Return [x, y] of the center of cell containing provided text 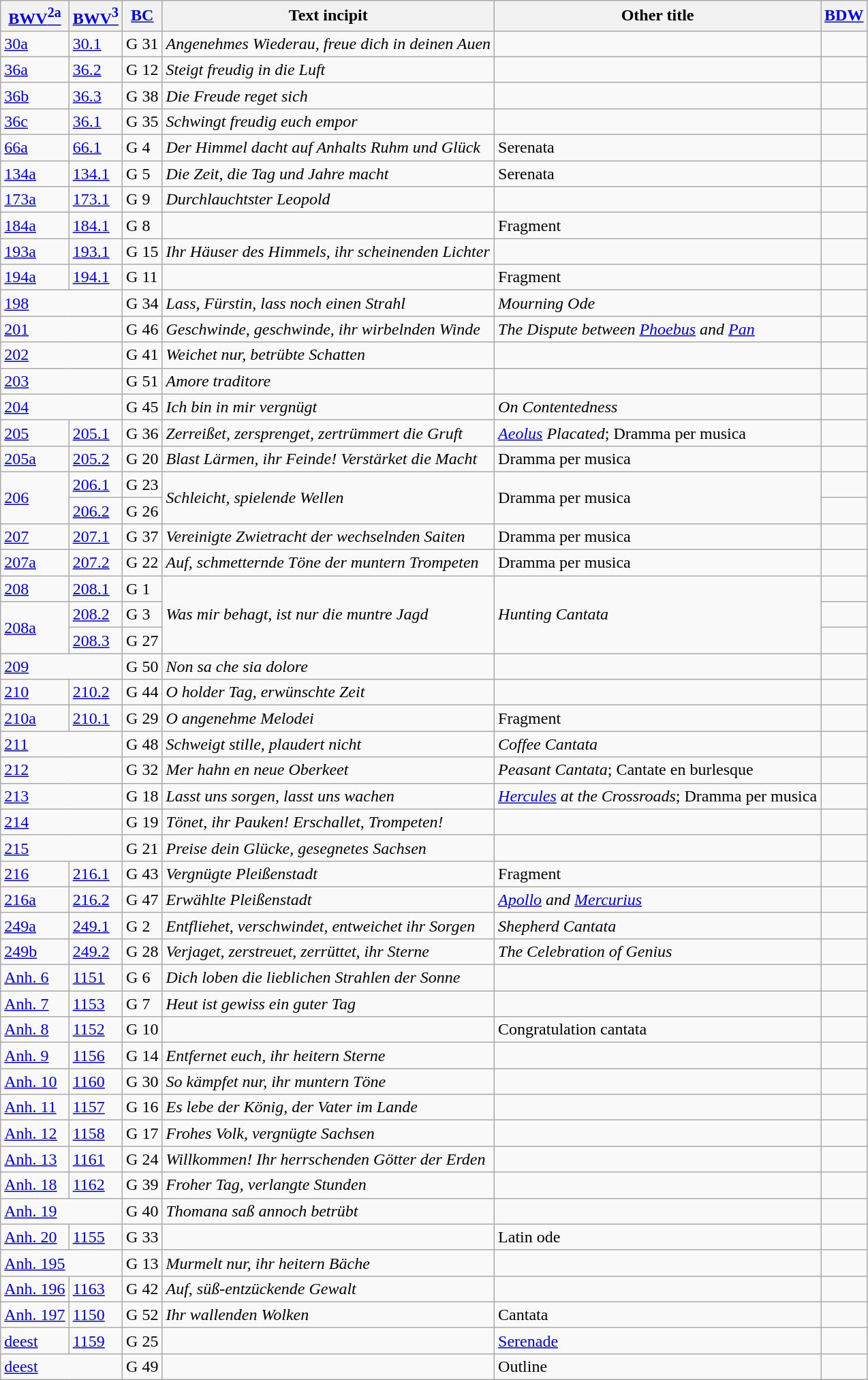
206 [35, 497]
208.2 [95, 615]
O holder Tag, erwünschte Zeit [328, 692]
G 42 [142, 1289]
1161 [95, 1159]
205a [35, 459]
G 31 [142, 44]
G 40 [142, 1211]
Anh. 12 [35, 1133]
216.2 [95, 900]
G 32 [142, 770]
216.1 [95, 874]
249.2 [95, 951]
G 37 [142, 536]
204 [61, 407]
216 [35, 874]
30a [35, 44]
Anh. 19 [61, 1211]
249b [35, 951]
Anh. 195 [61, 1263]
Anh. 196 [35, 1289]
Preise dein Glücke, gesegnetes Sachsen [328, 848]
Latin ode [658, 1237]
208.3 [95, 641]
Es lebe der König, der Vater im Lande [328, 1107]
O angenehme Melodei [328, 718]
Anh. 13 [35, 1159]
Shepherd Cantata [658, 925]
Blast Lärmen, ihr Feinde! Verstärket die Macht [328, 459]
Thomana saß annoch betrübt [328, 1211]
Schweigt stille, plaudert nicht [328, 744]
G 30 [142, 1082]
Anh. 10 [35, 1082]
Erwählte Pleißenstadt [328, 900]
G 49 [142, 1366]
249.1 [95, 925]
Murmelt nur, ihr heitern Bäche [328, 1263]
BC [142, 16]
G 39 [142, 1185]
184.1 [95, 226]
G 47 [142, 900]
Die Zeit, die Tag und Jahre macht [328, 174]
Vergnügte Pleißenstadt [328, 874]
Schleicht, spielende Wellen [328, 497]
Non sa che sia dolore [328, 666]
Text incipit [328, 16]
1152 [95, 1030]
1155 [95, 1237]
BDW [844, 16]
Durchlauchtster Leopold [328, 200]
G 34 [142, 303]
Verjaget, zerstreuet, zerrüttet, ihr Sterne [328, 951]
Ihr wallenden Wolken [328, 1315]
205.1 [95, 433]
173.1 [95, 200]
The Celebration of Genius [658, 951]
194a [35, 277]
Serenade [658, 1340]
G 23 [142, 485]
249a [35, 925]
Schwingt freudig euch empor [328, 121]
G 11 [142, 277]
G 45 [142, 407]
1153 [95, 1004]
207.2 [95, 563]
Mourning Ode [658, 303]
207.1 [95, 536]
1159 [95, 1340]
Other title [658, 16]
1156 [95, 1056]
G 29 [142, 718]
Zerreißet, zersprenget, zertrümmert die Gruft [328, 433]
G 2 [142, 925]
Der Himmel dacht auf Anhalts Ruhm und Glück [328, 148]
209 [61, 666]
Peasant Cantata; Cantate en burlesque [658, 770]
Auf, schmetternde Töne der muntern Trompeten [328, 563]
206.2 [95, 510]
G 14 [142, 1056]
207 [35, 536]
G 15 [142, 251]
Entfernet euch, ihr heitern Sterne [328, 1056]
BWV2a [35, 16]
134a [35, 174]
Ihr Häuser des Himmels, ihr scheinenden Lichter [328, 251]
210 [35, 692]
G 20 [142, 459]
G 18 [142, 796]
Froher Tag, verlangte Stunden [328, 1185]
G 10 [142, 1030]
173a [35, 200]
G 46 [142, 329]
203 [61, 381]
36.2 [95, 70]
G 19 [142, 822]
G 4 [142, 148]
1163 [95, 1289]
Was mir behagt, ist nur die muntre Jagd [328, 615]
213 [61, 796]
Outline [658, 1366]
The Dispute between Phoebus and Pan [658, 329]
G 33 [142, 1237]
Anh. 9 [35, 1056]
Vereinigte Zwietracht der wechselnden Saiten [328, 536]
208.1 [95, 589]
Congratulation cantata [658, 1030]
208a [35, 628]
36c [35, 121]
G 26 [142, 510]
1151 [95, 978]
G 8 [142, 226]
215 [61, 848]
G 38 [142, 95]
210.2 [95, 692]
G 44 [142, 692]
Anh. 7 [35, 1004]
G 5 [142, 174]
G 52 [142, 1315]
205 [35, 433]
G 7 [142, 1004]
206.1 [95, 485]
1157 [95, 1107]
Frohes Volk, vergnügte Sachsen [328, 1133]
205.2 [95, 459]
210.1 [95, 718]
G 50 [142, 666]
Lasst uns sorgen, lasst uns wachen [328, 796]
G 51 [142, 381]
Anh. 18 [35, 1185]
G 3 [142, 615]
G 25 [142, 1340]
G 1 [142, 589]
Coffee Cantata [658, 744]
202 [61, 355]
66a [35, 148]
Hunting Cantata [658, 615]
201 [61, 329]
36b [35, 95]
BWV3 [95, 16]
Hercules at the Crossroads; Dramma per musica [658, 796]
Entfliehet, verschwindet, entweichet ihr Sorgen [328, 925]
208 [35, 589]
134.1 [95, 174]
36a [35, 70]
30.1 [95, 44]
1160 [95, 1082]
216a [35, 900]
Tönet, ihr Pauken! Erschallet, Trompeten! [328, 822]
G 27 [142, 641]
Anh. 11 [35, 1107]
G 48 [142, 744]
G 21 [142, 848]
Lass, Fürstin, lass noch einen Strahl [328, 303]
36.3 [95, 95]
G 35 [142, 121]
Willkommen! Ihr herrschenden Götter der Erden [328, 1159]
193a [35, 251]
G 43 [142, 874]
G 13 [142, 1263]
Anh. 20 [35, 1237]
Anh. 197 [35, 1315]
Anh. 6 [35, 978]
G 12 [142, 70]
1158 [95, 1133]
36.1 [95, 121]
Anh. 8 [35, 1030]
212 [61, 770]
184a [35, 226]
Auf, süß-entzückende Gewalt [328, 1289]
G 22 [142, 563]
Apollo and Mercurius [658, 900]
Mer hahn en neue Oberkeet [328, 770]
G 41 [142, 355]
207a [35, 563]
On Contentedness [658, 407]
G 36 [142, 433]
214 [61, 822]
Angenehmes Wiederau, freue dich in deinen Auen [328, 44]
Geschwinde, geschwinde, ihr wirbelnden Winde [328, 329]
194.1 [95, 277]
G 28 [142, 951]
Cantata [658, 1315]
Die Freude reget sich [328, 95]
66.1 [95, 148]
G 16 [142, 1107]
Dich loben die lieblichen Strahlen der Sonne [328, 978]
Aeolus Placated; Dramma per musica [658, 433]
1162 [95, 1185]
G 24 [142, 1159]
198 [61, 303]
G 17 [142, 1133]
Amore traditore [328, 381]
193.1 [95, 251]
Steigt freudig in die Luft [328, 70]
210a [35, 718]
Weichet nur, betrübte Schatten [328, 355]
1150 [95, 1315]
G 6 [142, 978]
Ich bin in mir vergnügt [328, 407]
211 [61, 744]
G 9 [142, 200]
So kämpfet nur, ihr muntern Töne [328, 1082]
Heut ist gewiss ein guter Tag [328, 1004]
